Identify which cell holds the provided text, then report its (x, y) central coordinate. 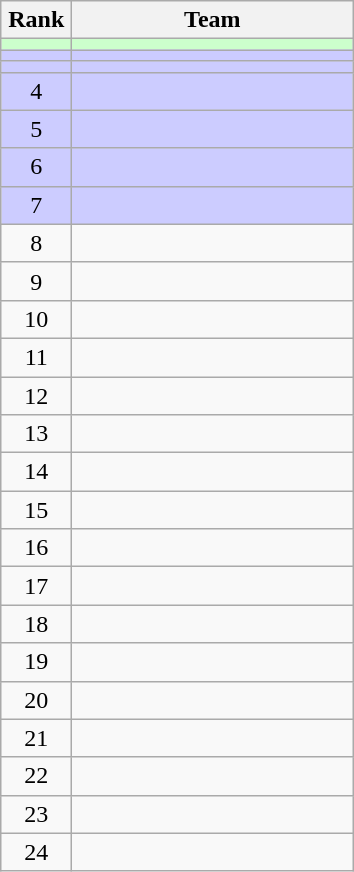
5 (36, 129)
24 (36, 852)
9 (36, 281)
12 (36, 395)
Team (212, 20)
22 (36, 776)
10 (36, 319)
17 (36, 586)
8 (36, 243)
6 (36, 167)
20 (36, 700)
21 (36, 738)
4 (36, 91)
7 (36, 205)
19 (36, 662)
13 (36, 434)
18 (36, 624)
14 (36, 472)
23 (36, 814)
11 (36, 357)
15 (36, 510)
16 (36, 548)
Rank (36, 20)
